For the text-containing cell, return its midpoint in (X, Y) coordinate format. 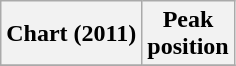
Chart (2011) (72, 34)
Peakposition (188, 34)
